Determine the (x, y) coordinate at the center of the cell enclosing the given text.  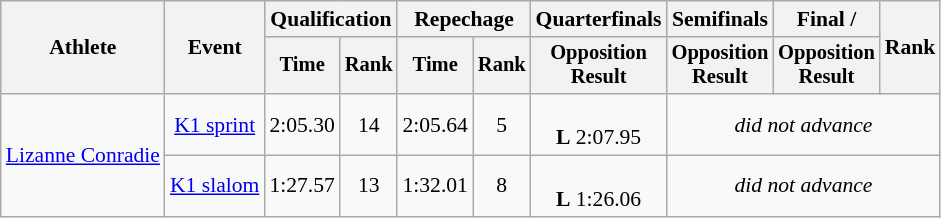
L 2:07.95 (599, 124)
1:32.01 (434, 186)
Lizanne Conradie (83, 155)
Quarterfinals (599, 19)
1:27.57 (302, 186)
8 (502, 186)
2:05.30 (302, 124)
Semifinals (720, 19)
Event (214, 48)
K1 sprint (214, 124)
Qualification (330, 19)
13 (369, 186)
5 (502, 124)
K1 slalom (214, 186)
Athlete (83, 48)
14 (369, 124)
Final / (826, 19)
Repechage (464, 19)
L 1:26.06 (599, 186)
2:05.64 (434, 124)
